Return [X, Y] of the center of cell containing provided text 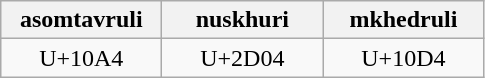
U+10A4 [82, 58]
nuskhuri [242, 20]
mkhedruli [404, 20]
U+2D04 [242, 58]
U+10D4 [404, 58]
asomtavruli [82, 20]
